Extract the [X, Y] coordinate from the center of the cell holding the provided text.  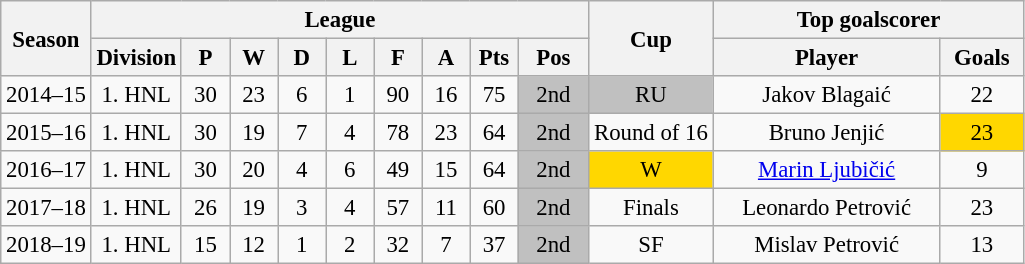
A [446, 58]
SF [651, 245]
22 [982, 95]
Jakov Blagaić [826, 95]
Pos [554, 58]
2014–15 [46, 95]
2 [350, 245]
60 [494, 208]
32 [398, 245]
F [398, 58]
49 [398, 170]
9 [982, 170]
2015–16 [46, 133]
37 [494, 245]
Season [46, 38]
RU [651, 95]
Goals [982, 58]
75 [494, 95]
League [340, 20]
90 [398, 95]
Leonardo Petrović [826, 208]
Top goalscorer [868, 20]
11 [446, 208]
2017–18 [46, 208]
12 [254, 245]
3 [302, 208]
Marin Ljubičić [826, 170]
Round of 16 [651, 133]
2018–19 [46, 245]
Pts [494, 58]
26 [205, 208]
20 [254, 170]
Mislav Petrović [826, 245]
Cup [651, 38]
16 [446, 95]
Division [136, 58]
Bruno Jenjić [826, 133]
D [302, 58]
2016–17 [46, 170]
78 [398, 133]
L [350, 58]
Finals [651, 208]
13 [982, 245]
Player [826, 58]
57 [398, 208]
P [205, 58]
